Return the [X, Y] coordinate for the center point of the cell that contains the specified text.  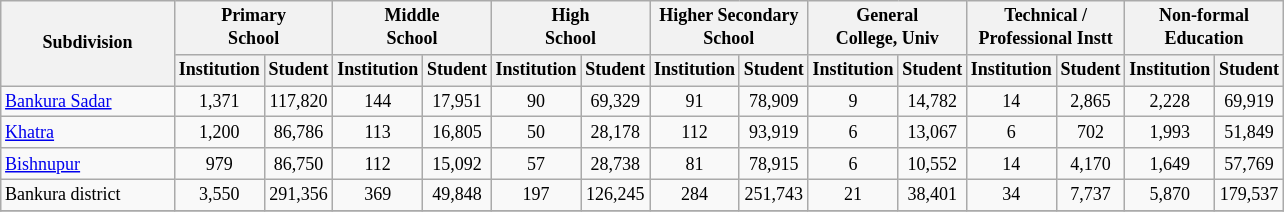
251,743 [774, 194]
69,329 [616, 102]
GeneralCollege, Univ [887, 28]
34 [1011, 194]
15,092 [458, 164]
38,401 [932, 194]
1,649 [1170, 164]
Subdivision [88, 44]
4,170 [1090, 164]
144 [378, 102]
979 [219, 164]
9 [853, 102]
78,915 [774, 164]
14,782 [932, 102]
51,849 [1250, 132]
2,228 [1170, 102]
81 [695, 164]
28,178 [616, 132]
69,919 [1250, 102]
PrimarySchool [253, 28]
1,200 [219, 132]
2,865 [1090, 102]
16,805 [458, 132]
17,951 [458, 102]
Technical /Professional Instt [1045, 28]
7,737 [1090, 194]
291,356 [298, 194]
113 [378, 132]
86,750 [298, 164]
10,552 [932, 164]
117,820 [298, 102]
Bishnupur [88, 164]
13,067 [932, 132]
78,909 [774, 102]
3,550 [219, 194]
86,786 [298, 132]
57 [536, 164]
Khatra [88, 132]
702 [1090, 132]
HighSchool [570, 28]
197 [536, 194]
Higher SecondarySchool [729, 28]
179,537 [1250, 194]
369 [378, 194]
MiddleSchool [412, 28]
1,993 [1170, 132]
126,245 [616, 194]
57,769 [1250, 164]
91 [695, 102]
284 [695, 194]
Non-formalEducation [1204, 28]
28,738 [616, 164]
1,371 [219, 102]
93,919 [774, 132]
49,848 [458, 194]
21 [853, 194]
5,870 [1170, 194]
50 [536, 132]
Bankura Sadar [88, 102]
90 [536, 102]
Bankura district [88, 194]
